Detect which cell encompasses the target text, then output its [x, y] center coordinate. 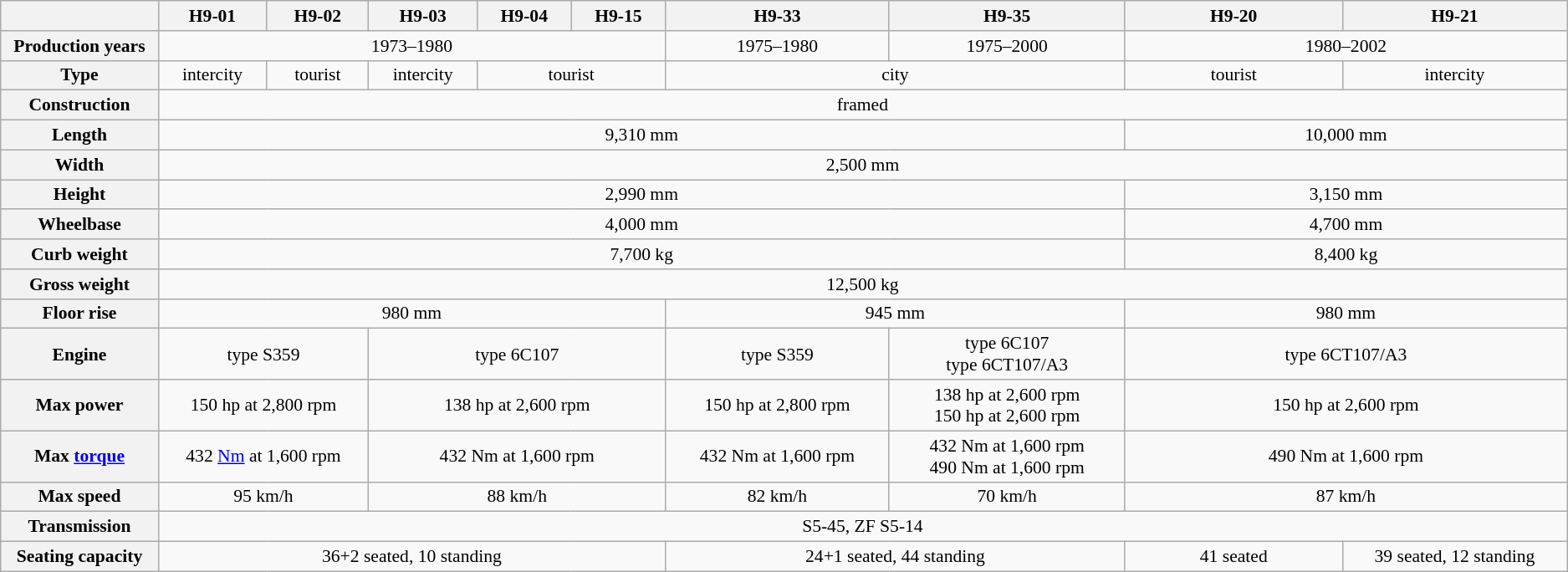
150 hp at 2,600 rpm [1346, 405]
type 6C107 [517, 355]
Max torque [79, 457]
H9-03 [423, 16]
H9-01 [212, 16]
4,000 mm [641, 225]
10,000 mm [1346, 135]
70 km/h [1007, 497]
H9-20 [1233, 16]
Gross weight [79, 284]
H9-15 [619, 16]
H9-02 [318, 16]
city [896, 75]
138 hp at 2,600 rpm150 hp at 2,600 rpm [1007, 405]
framed [862, 105]
2,500 mm [862, 165]
88 km/h [517, 497]
4,700 mm [1346, 225]
H9-04 [524, 16]
Construction [79, 105]
1973–1980 [411, 46]
24+1 seated, 44 standing [896, 557]
H9-35 [1007, 16]
H9-21 [1454, 16]
S5-45, ZF S5-14 [862, 527]
Transmission [79, 527]
95 km/h [263, 497]
1975–1980 [778, 46]
Wheelbase [79, 225]
Floor rise [79, 314]
type 6CT107/A3 [1346, 355]
Max power [79, 405]
41 seated [1233, 557]
Type [79, 75]
945 mm [896, 314]
432 Nm at 1,600 rpm490 Nm at 1,600 rpm [1007, 457]
9,310 mm [641, 135]
Curb weight [79, 254]
Max speed [79, 497]
138 hp at 2,600 rpm [517, 405]
12,500 kg [862, 284]
1975–2000 [1007, 46]
Length [79, 135]
Height [79, 195]
Width [79, 165]
36+2 seated, 10 standing [411, 557]
1980–2002 [1346, 46]
3,150 mm [1346, 195]
H9-33 [778, 16]
type 6C107type 6CT107/A3 [1007, 355]
7,700 kg [641, 254]
Engine [79, 355]
39 seated, 12 standing [1454, 557]
8,400 kg [1346, 254]
Production years [79, 46]
2,990 mm [641, 195]
87 km/h [1346, 497]
490 Nm at 1,600 rpm [1346, 457]
82 km/h [778, 497]
Seating capacity [79, 557]
